Extract the (x, y) coordinate from the center of the cell holding the provided text.  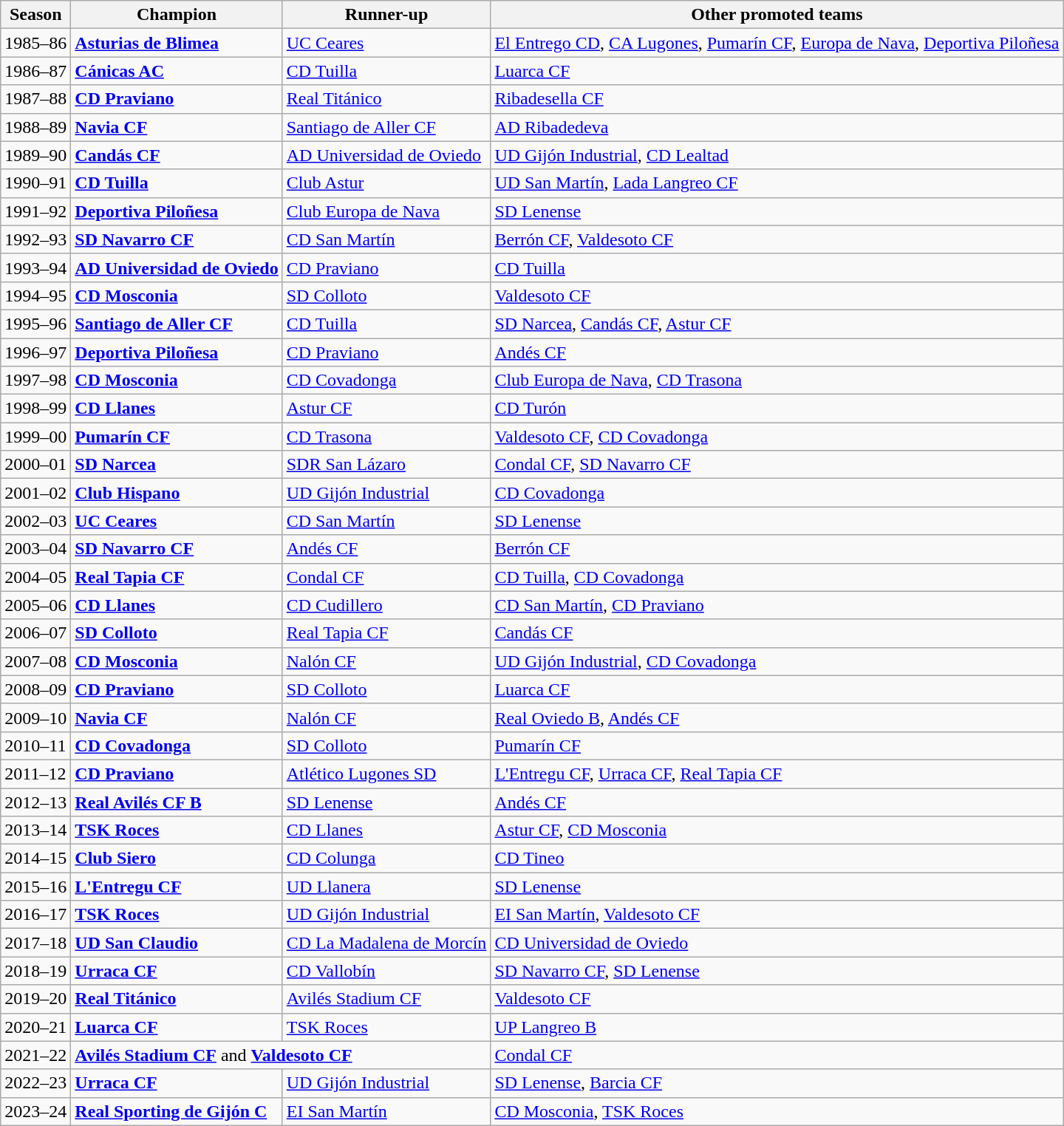
EI San Martín, Valdesoto CF (777, 915)
CD Colunga (386, 859)
Club Hispano (177, 493)
2012–13 (35, 802)
CD Trasona (386, 437)
Avilés Stadium CF (386, 999)
1992–93 (35, 239)
Club Europa de Nava (386, 211)
Astur CF, CD Mosconia (777, 830)
AD Ribadedeva (777, 127)
2023–24 (35, 1111)
2020–21 (35, 1027)
SDR San Lázaro (386, 465)
1995–96 (35, 324)
1991–92 (35, 211)
UD San Claudio (177, 943)
2006–07 (35, 633)
Asturias de Blimea (177, 43)
CD San Martín, CD Praviano (777, 605)
Club Siero (177, 859)
1999–00 (35, 437)
CD Mosconia, TSK Roces (777, 1111)
2017–18 (35, 943)
UD San Martín, Lada Langreo CF (777, 183)
1998–99 (35, 409)
SD Navarro CF, SD Lenense (777, 971)
1996–97 (35, 352)
1993–94 (35, 267)
Avilés Stadium CF and Valdesoto CF (281, 1055)
2011–12 (35, 774)
Club Astur (386, 183)
CD Vallobín (386, 971)
1997–98 (35, 381)
CD Turón (777, 409)
CD Tuilla, CD Covadonga (777, 577)
Season (35, 15)
2013–14 (35, 830)
Runner-up (386, 15)
2007–08 (35, 661)
1994–95 (35, 296)
CD Cudillero (386, 605)
2004–05 (35, 577)
SD Narcea, Candás CF, Astur CF (777, 324)
Champion (177, 15)
1990–91 (35, 183)
2009–10 (35, 717)
2001–02 (35, 493)
Astur CF (386, 409)
1985–86 (35, 43)
UD Llanera (386, 887)
Other promoted teams (777, 15)
2016–17 (35, 915)
1988–89 (35, 127)
2003–04 (35, 549)
El Entrego CD, CA Lugones, Pumarín CF, Europa de Nava, Deportiva Piloñesa (777, 43)
L'Entregu CF, Urraca CF, Real Tapia CF (777, 774)
2014–15 (35, 859)
UD Gijón Industrial, CD Covadonga (777, 661)
1986–87 (35, 71)
1987–88 (35, 99)
Valdesoto CF, CD Covadonga (777, 437)
2015–16 (35, 887)
Club Europa de Nava, CD Trasona (777, 381)
Condal CF, SD Navarro CF (777, 465)
SD Lenense, Barcia CF (777, 1083)
Real Sporting de Gijón C (177, 1111)
UD Gijón Industrial, CD Lealtad (777, 155)
Berrón CF, Valdesoto CF (777, 239)
SD Narcea (177, 465)
CD Universidad de Oviedo (777, 943)
1989–90 (35, 155)
CD Tineo (777, 859)
2005–06 (35, 605)
2018–19 (35, 971)
2008–09 (35, 689)
2021–22 (35, 1055)
2000–01 (35, 465)
Cánicas AC (177, 71)
Real Avilés CF B (177, 802)
EI San Martín (386, 1111)
CD La Madalena de Morcín (386, 943)
2010–11 (35, 745)
L'Entregu CF (177, 887)
Ribadesella CF (777, 99)
UP Langreo B (777, 1027)
Berrón CF (777, 549)
2002–03 (35, 521)
2022–23 (35, 1083)
Real Oviedo B, Andés CF (777, 717)
2019–20 (35, 999)
Atlético Lugones SD (386, 774)
